Provide the (x, y) coordinate of the cell's center where the given text is located.  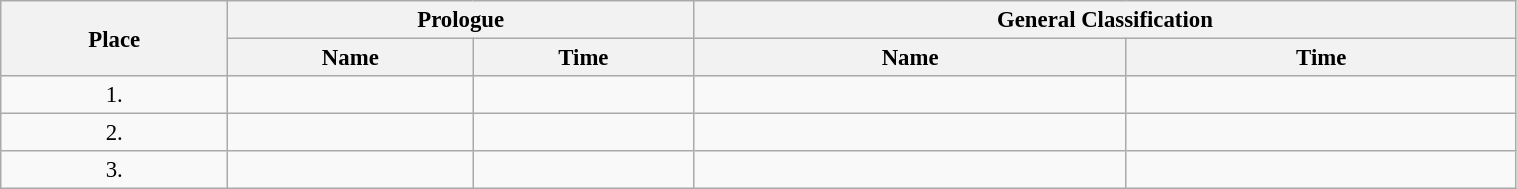
Place (114, 38)
1. (114, 95)
Prologue (461, 20)
2. (114, 133)
General Classification (1105, 20)
3. (114, 170)
